Locate the cell with the specified text and output its [x, y] center coordinate. 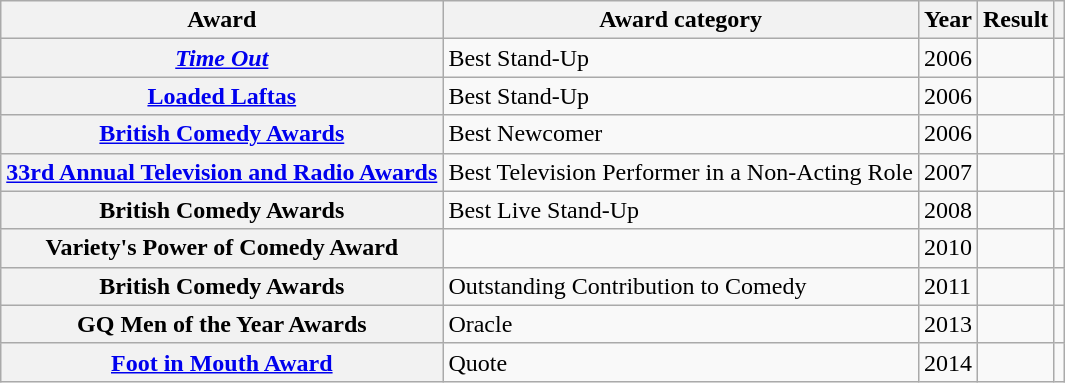
2011 [948, 286]
33rd Annual Television and Radio Awards [222, 172]
Outstanding Contribution to Comedy [681, 286]
2013 [948, 324]
2007 [948, 172]
Best Live Stand-Up [681, 210]
2008 [948, 210]
Oracle [681, 324]
Best Television Performer in a Non-Acting Role [681, 172]
Foot in Mouth Award [222, 362]
Time Out [222, 58]
Year [948, 20]
Variety's Power of Comedy Award [222, 248]
Award [222, 20]
Best Newcomer [681, 134]
Quote [681, 362]
GQ Men of the Year Awards [222, 324]
2014 [948, 362]
Loaded Laftas [222, 96]
2010 [948, 248]
Result [1015, 20]
Award category [681, 20]
